Output the (x, y) coordinate of the center of the cell containing the given text.  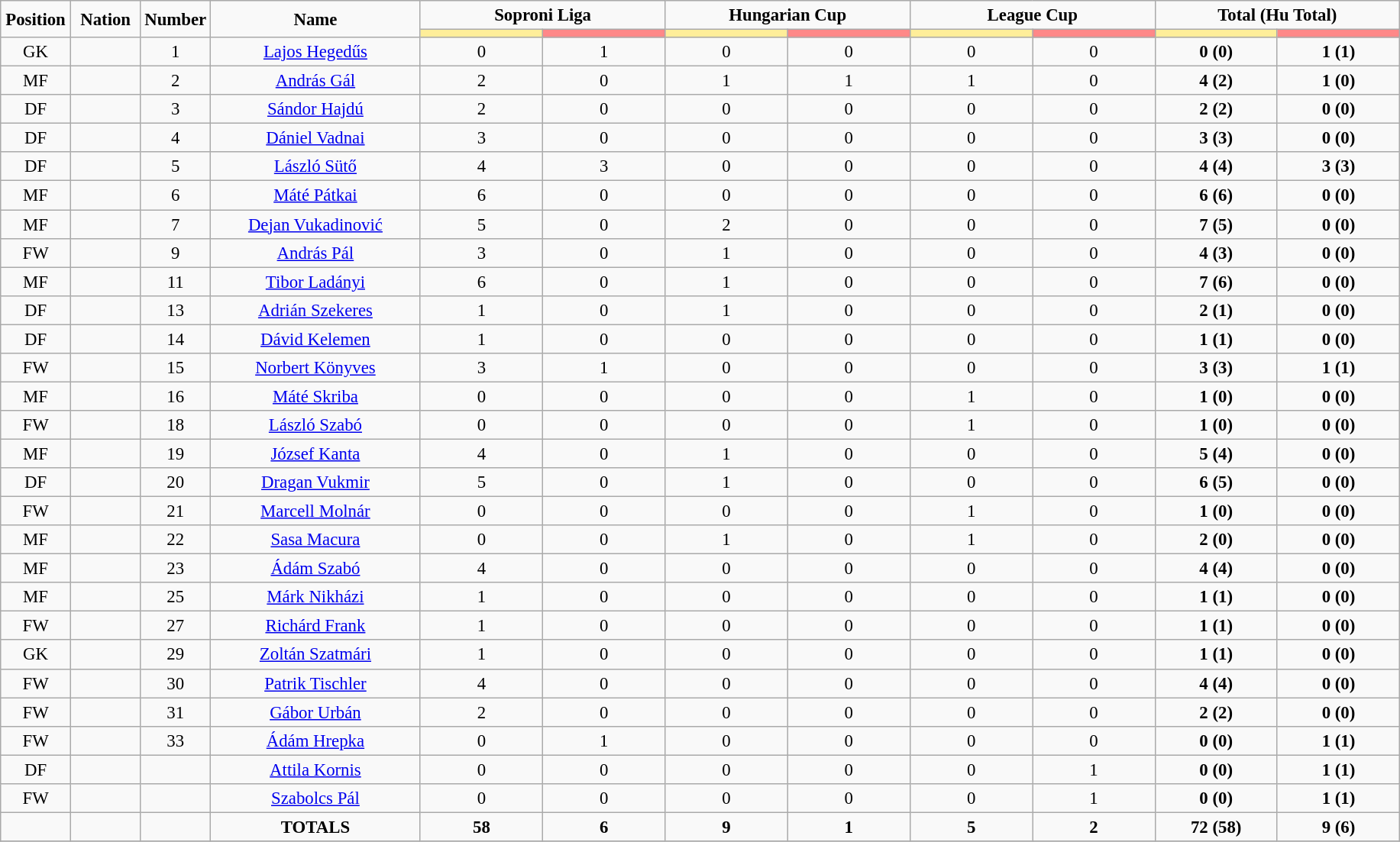
31 (176, 712)
23 (176, 569)
4 (3) (1216, 253)
Dániel Vadnai (316, 138)
League Cup (1033, 15)
2 (1) (1216, 310)
7 (6) (1216, 282)
27 (176, 626)
14 (176, 339)
19 (176, 453)
András Gál (316, 81)
Position (36, 19)
16 (176, 396)
Tibor Ladányi (316, 282)
20 (176, 482)
Máté Pátkai (316, 195)
József Kanta (316, 453)
5 (4) (1216, 453)
18 (176, 425)
László Sütő (316, 167)
Attila Kornis (316, 769)
72 (58) (1216, 827)
Dejan Vukadinović (316, 224)
Lajos Hegedűs (316, 52)
Patrik Tischler (316, 683)
7 (5) (1216, 224)
58 (481, 827)
4 (2) (1216, 81)
9 (6) (1338, 827)
22 (176, 540)
Dragan Vukmir (316, 482)
21 (176, 511)
Máté Skriba (316, 396)
Total (Hu Total) (1277, 15)
15 (176, 368)
13 (176, 310)
6 (5) (1216, 482)
Sasa Macura (316, 540)
2 (0) (1216, 540)
Hungarian Cup (788, 15)
Szabolcs Pál (316, 798)
Zoltán Szatmári (316, 655)
Soproni Liga (542, 15)
Number (176, 19)
30 (176, 683)
Adrián Szekeres (316, 310)
Name (316, 19)
TOTALS (316, 827)
Dávid Kelemen (316, 339)
33 (176, 740)
7 (176, 224)
András Pál (316, 253)
25 (176, 597)
Nation (105, 19)
11 (176, 282)
Márk Nikházi (316, 597)
Marcell Molnár (316, 511)
Ádám Hrepka (316, 740)
László Szabó (316, 425)
Sándor Hajdú (316, 109)
Norbert Könyves (316, 368)
Richárd Frank (316, 626)
29 (176, 655)
Gábor Urbán (316, 712)
Ádám Szabó (316, 569)
6 (6) (1216, 195)
